Search for the cell housing the specified text and yield its [X, Y] center coordinate. 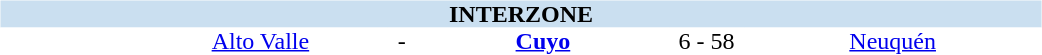
Neuquén [893, 42]
Cuyo [544, 42]
Alto Valle [260, 42]
- [402, 42]
6 - 58 [706, 42]
INTERZONE [520, 14]
